Provide the [X, Y] coordinate of the cell's center where the given text is located.  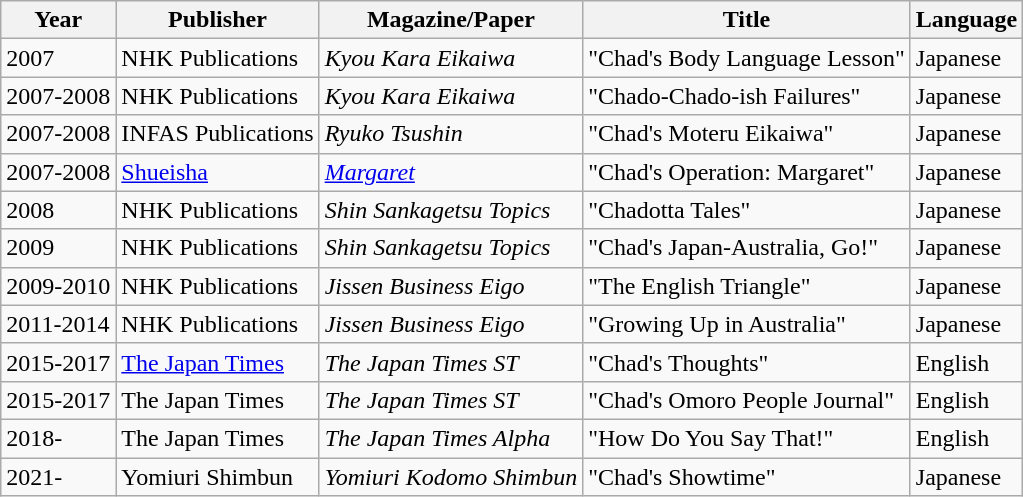
2009 [58, 248]
"Chad's Omoro People Journal" [747, 400]
"Chad's Operation: Margaret" [747, 172]
2018- [58, 438]
"Chad's Showtime" [747, 477]
Margaret [451, 172]
INFAS Publications [218, 134]
Shueisha [218, 172]
2021- [58, 477]
Year [58, 20]
2009-2010 [58, 286]
"Chado-Chado-ish Failures" [747, 96]
Title [747, 20]
2011-2014 [58, 324]
Publisher [218, 20]
Yomiuri Shimbun [218, 477]
"Chad's Moteru Eikaiwa" [747, 134]
"Growing Up in Australia" [747, 324]
Yomiuri Kodomo Shimbun [451, 477]
Ryuko Tsushin [451, 134]
2008 [58, 210]
2007 [58, 58]
"How Do You Say That!" [747, 438]
Magazine/Paper [451, 20]
"The English Triangle" [747, 286]
Language [966, 20]
"Chad's Japan-Australia, Go!" [747, 248]
"Chad's Body Language Lesson" [747, 58]
"Chad's Thoughts" [747, 362]
The Japan Times Alpha [451, 438]
"Chadotta Tales" [747, 210]
